For the text-containing cell, return its midpoint in [x, y] coordinate format. 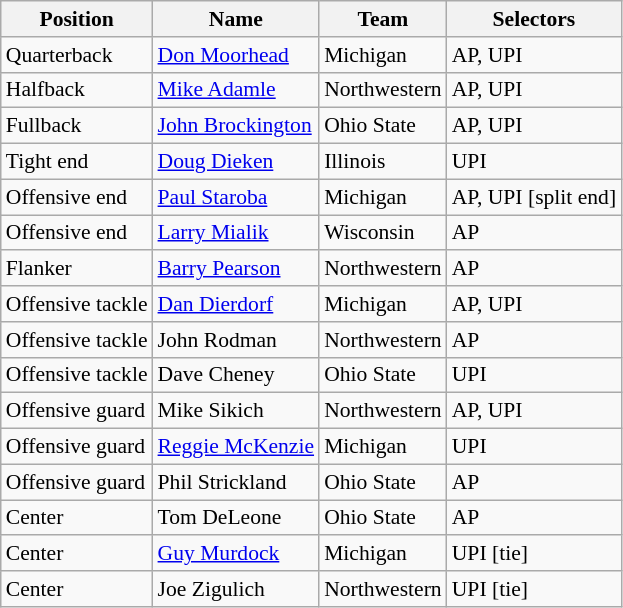
Dan Dierdorf [236, 304]
Fullback [77, 126]
Paul Staroba [236, 197]
Don Moorhead [236, 55]
John Rodman [236, 340]
Flanker [77, 269]
AP, UPI [split end] [534, 197]
Mike Adamle [236, 90]
Tom DeLeone [236, 518]
Mike Sikich [236, 411]
Reggie McKenzie [236, 447]
Selectors [534, 19]
Position [77, 19]
Guy Murdock [236, 554]
Larry Mialik [236, 233]
Tight end [77, 162]
Phil Strickland [236, 482]
Dave Cheney [236, 375]
Quarterback [77, 55]
Team [383, 19]
Joe Zigulich [236, 589]
Name [236, 19]
Wisconsin [383, 233]
Illinois [383, 162]
Halfback [77, 90]
Doug Dieken [236, 162]
Barry Pearson [236, 269]
John Brockington [236, 126]
